From the cell containing the given text, extract its center point as [x, y] coordinate. 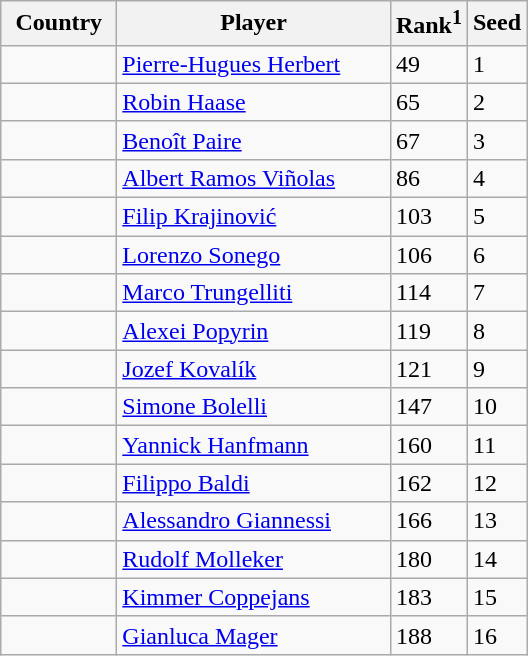
Seed [496, 24]
7 [496, 293]
121 [428, 369]
160 [428, 445]
1 [496, 64]
Rudolf Molleker [254, 559]
Lorenzo Sonego [254, 255]
Marco Trungelliti [254, 293]
119 [428, 331]
147 [428, 407]
Benoît Paire [254, 140]
65 [428, 102]
10 [496, 407]
2 [496, 102]
16 [496, 635]
183 [428, 597]
Robin Haase [254, 102]
9 [496, 369]
12 [496, 483]
11 [496, 445]
15 [496, 597]
Alessandro Giannessi [254, 521]
5 [496, 217]
Kimmer Coppejans [254, 597]
4 [496, 178]
106 [428, 255]
6 [496, 255]
8 [496, 331]
166 [428, 521]
Yannick Hanfmann [254, 445]
Jozef Kovalík [254, 369]
Simone Bolelli [254, 407]
86 [428, 178]
Albert Ramos Viñolas [254, 178]
67 [428, 140]
103 [428, 217]
Filip Krajinović [254, 217]
14 [496, 559]
162 [428, 483]
Pierre-Hugues Herbert [254, 64]
13 [496, 521]
Alexei Popyrin [254, 331]
180 [428, 559]
114 [428, 293]
Player [254, 24]
Country [59, 24]
3 [496, 140]
Filippo Baldi [254, 483]
Rank1 [428, 24]
188 [428, 635]
49 [428, 64]
Gianluca Mager [254, 635]
